Provide the [X, Y] coordinate of the cell's center where the given text is located.  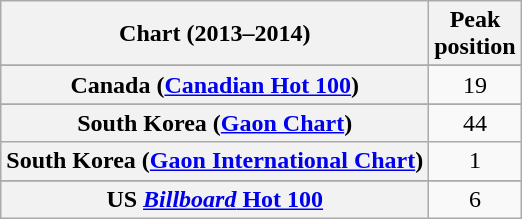
19 [475, 85]
Canada (Canadian Hot 100) [215, 85]
South Korea (Gaon Chart) [215, 123]
6 [475, 199]
1 [475, 161]
US Billboard Hot 100 [215, 199]
South Korea (Gaon International Chart) [215, 161]
Chart (2013–2014) [215, 34]
44 [475, 123]
Peakposition [475, 34]
